Capture the cell that displays the provided text and extract its [x, y] central coordinate. 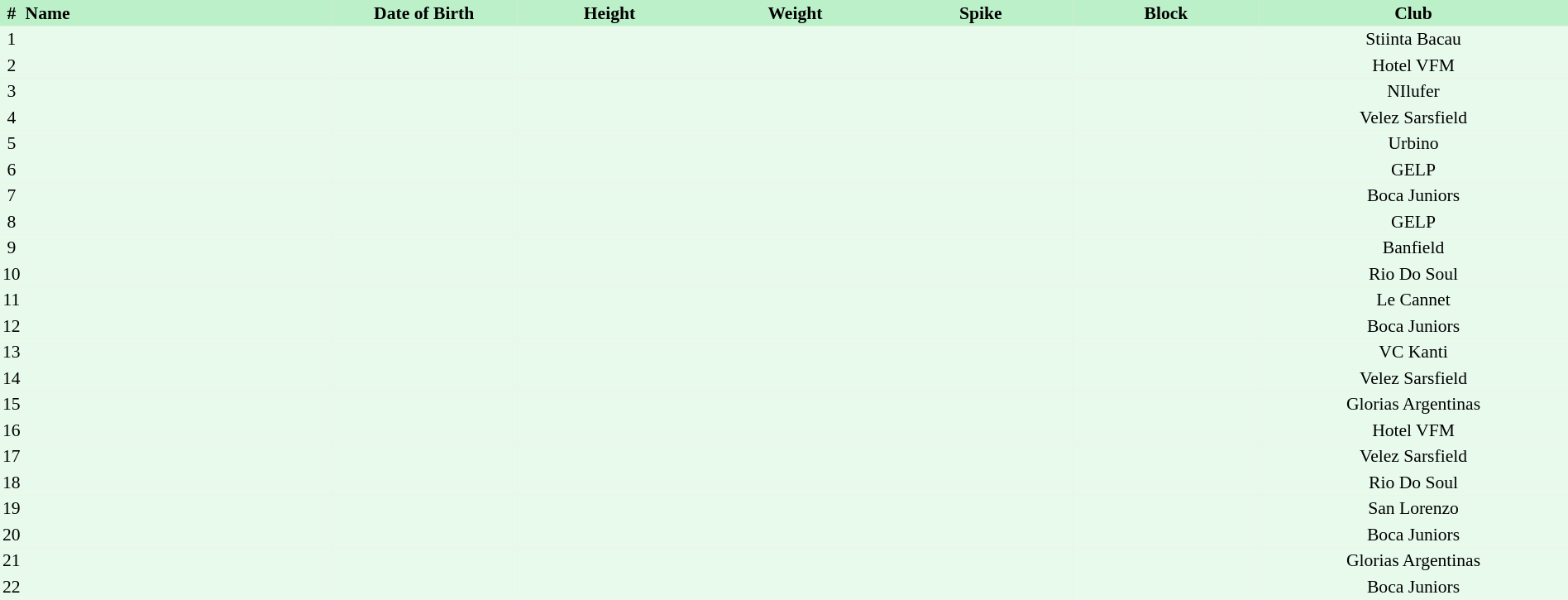
Weight [795, 13]
10 [12, 274]
16 [12, 430]
15 [12, 404]
22 [12, 587]
14 [12, 378]
19 [12, 508]
Club [1413, 13]
21 [12, 561]
Le Cannet [1413, 300]
12 [12, 326]
Name [177, 13]
11 [12, 300]
18 [12, 482]
Block [1166, 13]
Banfield [1413, 248]
5 [12, 144]
9 [12, 248]
13 [12, 353]
6 [12, 170]
2 [12, 65]
20 [12, 535]
8 [12, 222]
San Lorenzo [1413, 508]
Spike [981, 13]
VC Kanti [1413, 353]
1 [12, 40]
Urbino [1413, 144]
4 [12, 118]
3 [12, 91]
7 [12, 195]
Date of Birth [424, 13]
Height [610, 13]
17 [12, 457]
# [12, 13]
NIlufer [1413, 91]
Stiinta Bacau [1413, 40]
